Capture the cell that displays the provided text and extract its [x, y] central coordinate. 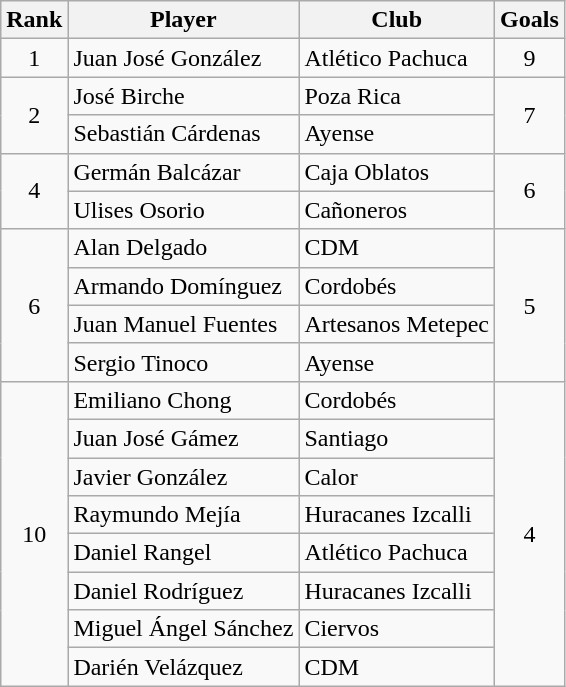
1 [34, 58]
Club [397, 20]
Sergio Tinoco [184, 362]
Sebastián Cárdenas [184, 134]
Daniel Rangel [184, 553]
Player [184, 20]
Caja Oblatos [397, 172]
Goals [530, 20]
Miguel Ángel Sánchez [184, 629]
Juan José González [184, 58]
Javier González [184, 477]
Ciervos [397, 629]
Juan Manuel Fuentes [184, 324]
Santiago [397, 438]
Raymundo Mejía [184, 515]
Armando Domínguez [184, 286]
2 [34, 115]
Alan Delgado [184, 248]
7 [530, 115]
Darién Velázquez [184, 667]
Cañoneros [397, 210]
5 [530, 305]
10 [34, 533]
Rank [34, 20]
Juan José Gámez [184, 438]
Artesanos Metepec [397, 324]
Calor [397, 477]
Daniel Rodríguez [184, 591]
Emiliano Chong [184, 400]
Poza Rica [397, 96]
Germán Balcázar [184, 172]
Ulises Osorio [184, 210]
9 [530, 58]
José Birche [184, 96]
